Pinpoint the cell where the given text exists, returning its (x, y) midpoint coordinate. 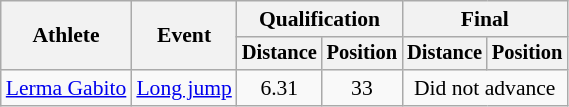
Long jump (184, 88)
Qualification (320, 19)
6.31 (280, 88)
Final (484, 19)
Did not advance (484, 88)
Athlete (66, 36)
Lerma Gabito (66, 88)
Event (184, 36)
33 (362, 88)
